Search for the cell housing the specified text and yield its [X, Y] center coordinate. 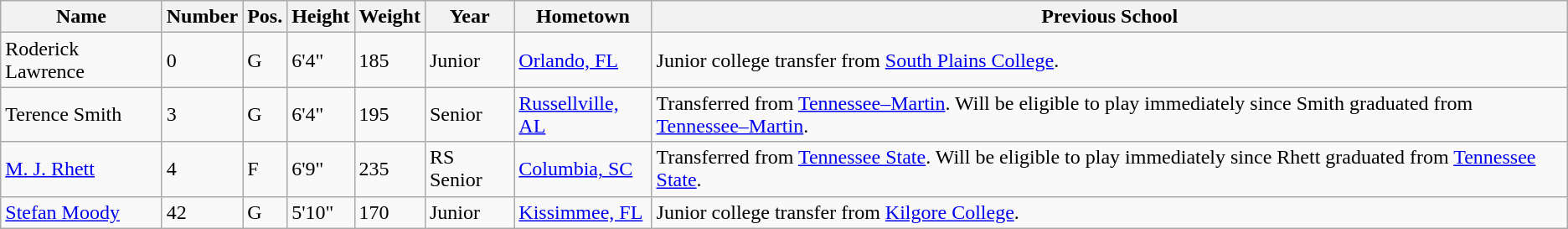
Previous School [1109, 17]
Columbia, SC [583, 169]
Kissimmee, FL [583, 212]
Name [81, 17]
Pos. [265, 17]
0 [202, 60]
Height [321, 17]
M. J. Rhett [81, 169]
5'10" [321, 212]
Terence Smith [81, 114]
Roderick Lawrence [81, 60]
Number [202, 17]
Stefan Moody [81, 212]
RS Senior [469, 169]
Transferred from Tennessee State. Will be eligible to play immediately since Rhett graduated from Tennessee State. [1109, 169]
Junior college transfer from Kilgore College. [1109, 212]
42 [202, 212]
Russellville, AL [583, 114]
235 [389, 169]
Weight [389, 17]
Senior [469, 114]
Year [469, 17]
F [265, 169]
170 [389, 212]
4 [202, 169]
185 [389, 60]
3 [202, 114]
Hometown [583, 17]
Transferred from Tennessee–Martin. Will be eligible to play immediately since Smith graduated from Tennessee–Martin. [1109, 114]
Junior college transfer from South Plains College. [1109, 60]
Orlando, FL [583, 60]
6'9" [321, 169]
195 [389, 114]
